Determine the [x, y] coordinate at the center of the cell enclosing the given text.  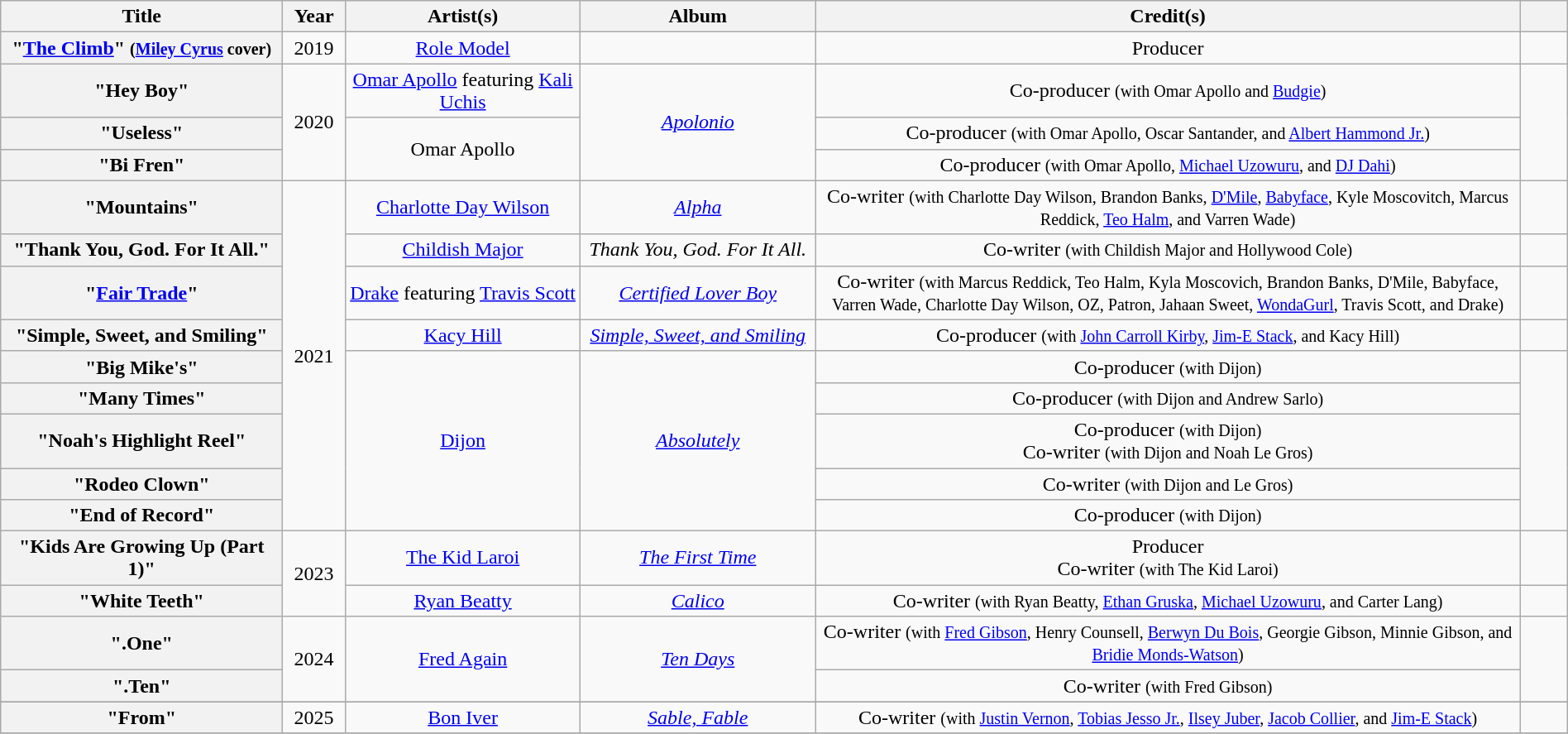
Simple, Sweet, and Smiling [698, 335]
Role Model [463, 48]
Co-writer (with Justin Vernon, Tobias Jesso Jr., Ilsey Juber, Jacob Collier, and Jim-E Stack) [1168, 717]
"End of Record" [142, 516]
Title [142, 17]
"Hey Boy" [142, 91]
Artist(s) [463, 17]
"Mountains" [142, 207]
Co-producer (with Dijon and Andrew Sarlo) [1168, 398]
Co-writer (with Childish Major and Hollywood Cole) [1168, 250]
Credit(s) [1168, 17]
"Rodeo Clown" [142, 484]
"Kids Are Growing Up (Part 1)" [142, 558]
Charlotte Day Wilson [463, 207]
2021 [314, 356]
Absolutely [698, 440]
"Big Mike's" [142, 367]
Co-producer (with Omar Apollo, Oscar Santander, and Albert Hammond Jr.) [1168, 133]
2024 [314, 659]
Fred Again [463, 659]
Co-producer (with Dijon)Co-writer (with Dijon and Noah Le Gros) [1168, 440]
Omar Apollo featuring Kali Uchis [463, 91]
"The Climb" (Miley Cyrus cover) [142, 48]
Co-writer (with Fred Gibson, Henry Counsell, Berwyn Du Bois, Georgie Gibson, Minnie Gibson, and Bridie Monds-Watson) [1168, 644]
The First Time [698, 558]
Certified Lover Boy [698, 293]
Year [314, 17]
Co-producer (with Omar Apollo and Budgie) [1168, 91]
Co-producer (with John Carroll Kirby, Jim-E Stack, and Kacy Hill) [1168, 335]
"Thank You, God. For It All." [142, 250]
The Kid Laroi [463, 558]
Omar Apollo [463, 149]
Producer [1168, 48]
2020 [314, 122]
Ten Days [698, 659]
"Fair Trade" [142, 293]
"From" [142, 717]
Thank You, God. For It All. [698, 250]
".Ten" [142, 686]
"Bi Fren" [142, 165]
".One" [142, 644]
Co-producer (with Omar Apollo, Michael Uzowuru, and DJ Dahi) [1168, 165]
Sable, Fable [698, 717]
"Simple, Sweet, and Smiling" [142, 335]
Childish Major [463, 250]
Alpha [698, 207]
Co-writer (with Ryan Beatty, Ethan Gruska, Michael Uzowuru, and Carter Lang) [1168, 601]
"Useless" [142, 133]
2019 [314, 48]
2023 [314, 574]
Album [698, 17]
Co-writer (with Fred Gibson) [1168, 686]
Bon Iver [463, 717]
"Many Times" [142, 398]
2025 [314, 717]
Apolonio [698, 122]
Drake featuring Travis Scott [463, 293]
Calico [698, 601]
"White Teeth" [142, 601]
Dijon [463, 440]
ProducerCo-writer (with The Kid Laroi) [1168, 558]
Kacy Hill [463, 335]
Co-writer (with Dijon and Le Gros) [1168, 484]
"Noah's Highlight Reel" [142, 440]
Ryan Beatty [463, 601]
Co-writer (with Charlotte Day Wilson, Brandon Banks, D'Mile, Babyface, Kyle Moscovitch, Marcus Reddick, Teo Halm, and Varren Wade) [1168, 207]
